Locate the cell with the specified text and output its [X, Y] center coordinate. 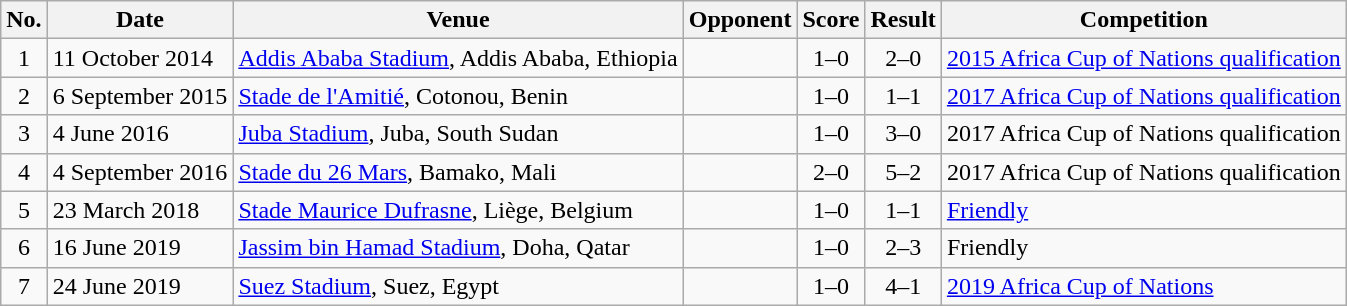
6 [24, 248]
1 [24, 58]
7 [24, 286]
Stade du 26 Mars, Bamako, Mali [458, 172]
No. [24, 20]
Juba Stadium, Juba, South Sudan [458, 134]
4 June 2016 [140, 134]
Suez Stadium, Suez, Egypt [458, 286]
Jassim bin Hamad Stadium, Doha, Qatar [458, 248]
3 [24, 134]
Score [831, 20]
Stade de l'Amitié, Cotonou, Benin [458, 96]
Venue [458, 20]
2019 Africa Cup of Nations [1144, 286]
23 March 2018 [140, 210]
Competition [1144, 20]
2–3 [903, 248]
2015 Africa Cup of Nations qualification [1144, 58]
2 [24, 96]
4–1 [903, 286]
Opponent [740, 20]
4 [24, 172]
11 October 2014 [140, 58]
4 September 2016 [140, 172]
5 [24, 210]
16 June 2019 [140, 248]
24 June 2019 [140, 286]
6 September 2015 [140, 96]
Result [903, 20]
3–0 [903, 134]
Stade Maurice Dufrasne, Liège, Belgium [458, 210]
Date [140, 20]
Addis Ababa Stadium, Addis Ababa, Ethiopia [458, 58]
5–2 [903, 172]
